Find where the given text appears and provide that cell's center as (x, y) coordinate. 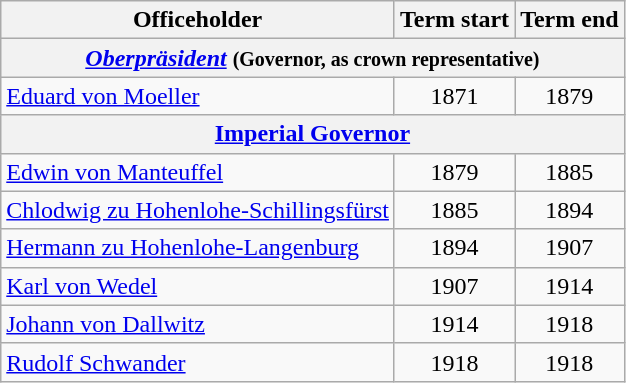
Chlodwig zu Hohenlohe-Schillingsfürst (198, 210)
Term end (570, 20)
Oberpräsident (Governor, as crown representative) (312, 58)
Karl von Wedel (198, 286)
Rudolf Schwander (198, 362)
Edwin von Manteuffel (198, 172)
Imperial Governor (312, 134)
Johann von Dallwitz (198, 324)
Eduard von Moeller (198, 96)
1871 (454, 96)
Term start (454, 20)
Officeholder (198, 20)
Hermann zu Hohenlohe-Langenburg (198, 248)
